Provide the (X, Y) coordinate of the cell's center where the given text is located.  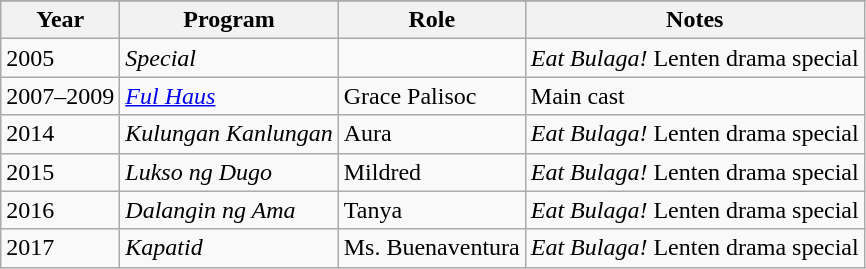
Kapatid (229, 248)
Ms. Buenaventura (432, 248)
2015 (60, 172)
2016 (60, 210)
Special (229, 58)
2017 (60, 248)
2014 (60, 134)
Notes (694, 20)
Kulungan Kanlungan (229, 134)
Mildred (432, 172)
Aura (432, 134)
Year (60, 20)
2007–2009 (60, 96)
Tanya (432, 210)
Main cast (694, 96)
Program (229, 20)
Grace Palisoc (432, 96)
Dalangin ng Ama (229, 210)
2005 (60, 58)
Lukso ng Dugo (229, 172)
Role (432, 20)
Ful Haus (229, 96)
